Determine the (x, y) coordinate at the center of the cell enclosing the given text.  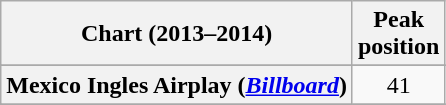
Chart (2013–2014) (177, 34)
41 (398, 85)
Peakposition (398, 34)
Mexico Ingles Airplay (Billboard) (177, 85)
